Extract the (x, y) coordinate from the center of the cell holding the provided text.  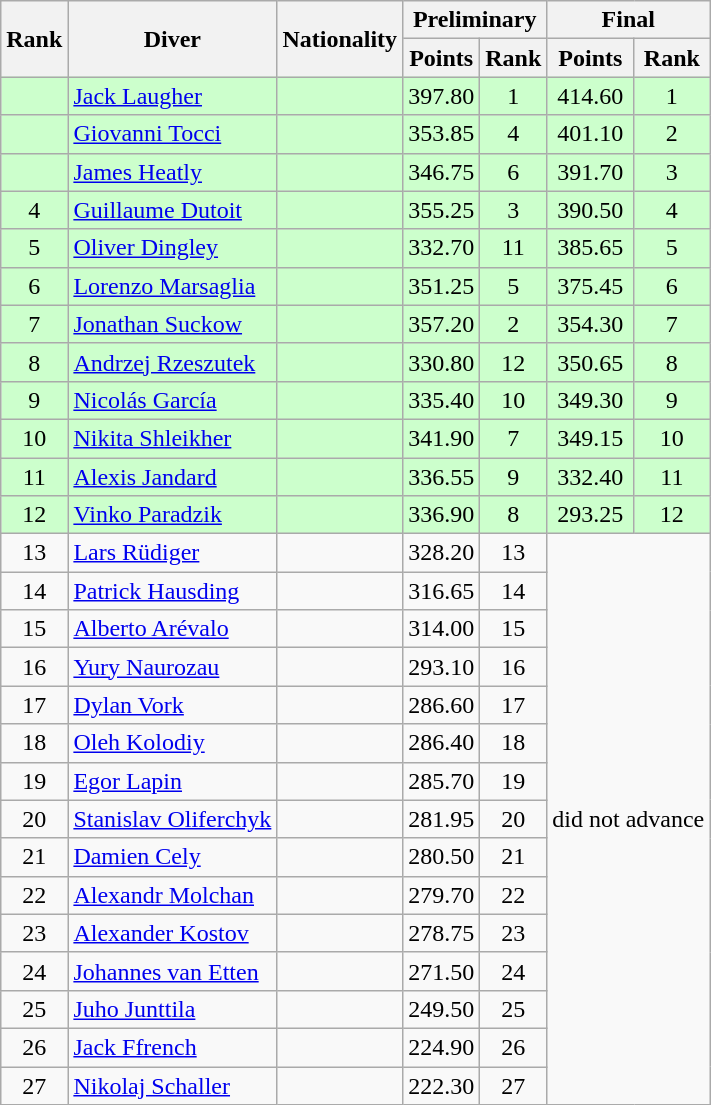
330.80 (442, 362)
271.50 (442, 971)
335.40 (442, 400)
Final (628, 20)
Nicolás García (172, 400)
Giovanni Tocci (172, 134)
414.60 (590, 96)
did not advance (628, 820)
286.40 (442, 743)
Alberto Arévalo (172, 629)
391.70 (590, 172)
Guillaume Dutoit (172, 210)
Jack Ffrench (172, 1047)
346.75 (442, 172)
224.90 (442, 1047)
Oleh Kolodiy (172, 743)
332.40 (590, 477)
278.75 (442, 933)
350.65 (590, 362)
Alexandr Molchan (172, 895)
Andrzej Rzeszutek (172, 362)
341.90 (442, 438)
351.25 (442, 286)
280.50 (442, 857)
249.50 (442, 1009)
375.45 (590, 286)
285.70 (442, 781)
Jack Laugher (172, 96)
328.20 (442, 553)
279.70 (442, 895)
Dylan Vork (172, 705)
286.60 (442, 705)
357.20 (442, 324)
Nikita Shleikher (172, 438)
390.50 (590, 210)
Egor Lapin (172, 781)
Yury Naurozau (172, 667)
397.80 (442, 96)
349.15 (590, 438)
Patrick Hausding (172, 591)
316.65 (442, 591)
281.95 (442, 819)
355.25 (442, 210)
336.55 (442, 477)
Vinko Paradzik (172, 515)
Alexander Kostov (172, 933)
Jonathan Suckow (172, 324)
222.30 (442, 1085)
349.30 (590, 400)
Lars Rüdiger (172, 553)
Diver (172, 39)
332.70 (442, 248)
Damien Cely (172, 857)
293.10 (442, 667)
Nationality (340, 39)
336.90 (442, 515)
Juho Junttila (172, 1009)
314.00 (442, 629)
293.25 (590, 515)
Alexis Jandard (172, 477)
Stanislav Oliferchyk (172, 819)
354.30 (590, 324)
353.85 (442, 134)
Preliminary (475, 20)
385.65 (590, 248)
James Heatly (172, 172)
Johannes van Etten (172, 971)
Lorenzo Marsaglia (172, 286)
Nikolaj Schaller (172, 1085)
401.10 (590, 134)
Oliver Dingley (172, 248)
